From the cell containing the given text, extract its center point as (x, y) coordinate. 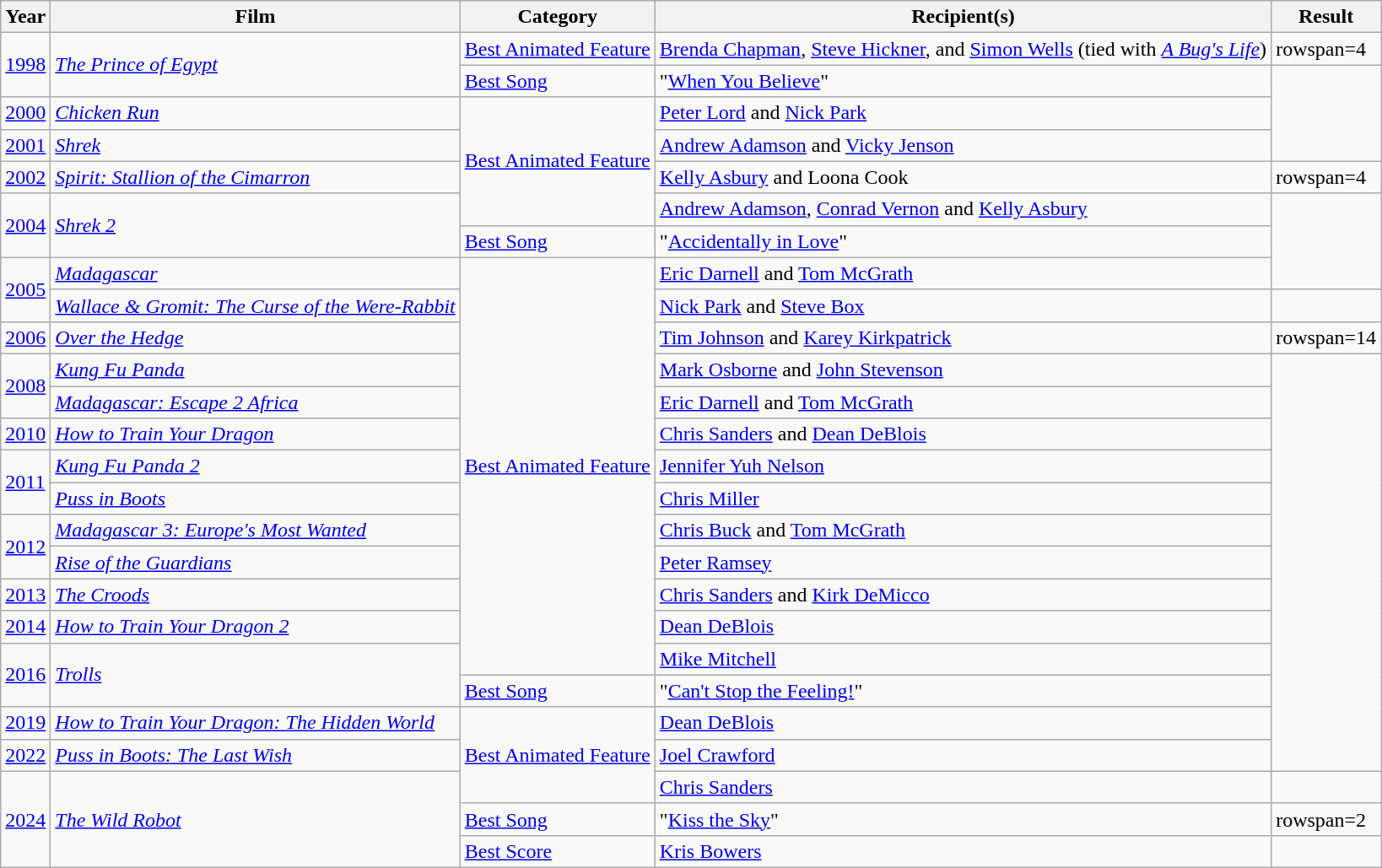
Spirit: Stallion of the Cimarron (255, 177)
2016 (25, 675)
2010 (25, 434)
Chris Sanders and Kirk DeMicco (963, 595)
2024 (25, 819)
Nick Park and Steve Box (963, 305)
Shrek 2 (255, 225)
Chris Miller (963, 499)
Best Score (557, 851)
Joel Crawford (963, 755)
Jennifer Yuh Nelson (963, 466)
2022 (25, 755)
2008 (25, 385)
Result (1326, 17)
Film (255, 17)
Puss in Boots: The Last Wish (255, 755)
Shrek (255, 145)
How to Train Your Dragon 2 (255, 627)
"Kiss the Sky" (963, 819)
2019 (25, 723)
Andrew Adamson, Conrad Vernon and Kelly Asbury (963, 209)
rowspan=2 (1326, 819)
Peter Ramsey (963, 563)
2005 (25, 289)
Kung Fu Panda (255, 369)
Brenda Chapman, Steve Hickner, and Simon Wells (tied with A Bug's Life) (963, 49)
How to Train Your Dragon: The Hidden World (255, 723)
2004 (25, 225)
Puss in Boots (255, 499)
2014 (25, 627)
Peter Lord and Nick Park (963, 113)
Category (557, 17)
Wallace & Gromit: The Curse of the Were-Rabbit (255, 305)
Rise of the Guardians (255, 563)
Mark Osborne and John Stevenson (963, 369)
"Accidentally in Love" (963, 241)
2012 (25, 547)
Tim Johnson and Karey Kirkpatrick (963, 337)
Trolls (255, 675)
Andrew Adamson and Vicky Jenson (963, 145)
Year (25, 17)
Madagascar 3: Europe's Most Wanted (255, 531)
The Prince of Egypt (255, 65)
Recipient(s) (963, 17)
Chris Sanders and Dean DeBlois (963, 434)
Kris Bowers (963, 851)
Over the Hedge (255, 337)
Chris Sanders (963, 787)
"Can't Stop the Feeling!" (963, 691)
"When You Believe" (963, 81)
Madagascar: Escape 2 Africa (255, 402)
How to Train Your Dragon (255, 434)
rowspan=14 (1326, 337)
2000 (25, 113)
1998 (25, 65)
Madagascar (255, 273)
The Croods (255, 595)
2013 (25, 595)
2006 (25, 337)
Mike Mitchell (963, 659)
The Wild Robot (255, 819)
Chris Buck and Tom McGrath (963, 531)
2002 (25, 177)
2011 (25, 483)
Kelly Asbury and Loona Cook (963, 177)
2001 (25, 145)
Kung Fu Panda 2 (255, 466)
Chicken Run (255, 113)
